Extract the (X, Y) coordinate from the center of the cell holding the provided text.  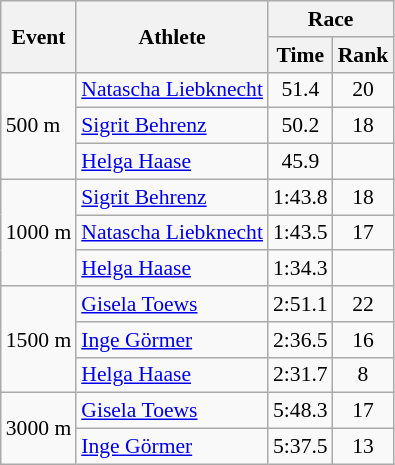
2:51.1 (300, 304)
8 (364, 375)
13 (364, 447)
5:48.3 (300, 411)
51.4 (300, 90)
Rank (364, 55)
45.9 (300, 162)
20 (364, 90)
1:34.3 (300, 269)
Race (330, 19)
500 m (38, 126)
22 (364, 304)
1:43.8 (300, 197)
1000 m (38, 232)
Event (38, 36)
1:43.5 (300, 233)
50.2 (300, 126)
5:37.5 (300, 447)
16 (364, 340)
1500 m (38, 340)
Athlete (172, 36)
Time (300, 55)
3000 m (38, 428)
2:31.7 (300, 375)
2:36.5 (300, 340)
